From the cell containing the given text, extract its center point as [x, y] coordinate. 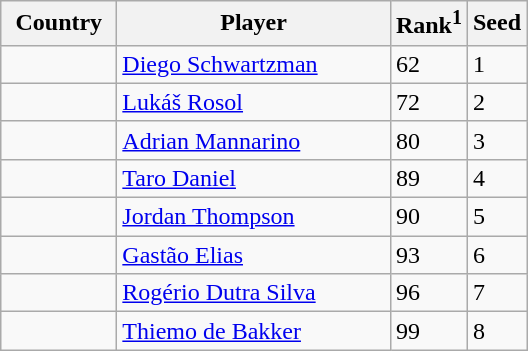
72 [428, 102]
Adrian Mannarino [254, 140]
89 [428, 178]
Seed [496, 24]
99 [428, 331]
90 [428, 217]
Country [59, 24]
6 [496, 255]
Lukáš Rosol [254, 102]
3 [496, 140]
Taro Daniel [254, 178]
2 [496, 102]
Thiemo de Bakker [254, 331]
1 [496, 64]
Diego Schwartzman [254, 64]
Jordan Thompson [254, 217]
Player [254, 24]
96 [428, 293]
Gastão Elias [254, 255]
7 [496, 293]
93 [428, 255]
5 [496, 217]
80 [428, 140]
8 [496, 331]
4 [496, 178]
Rogério Dutra Silva [254, 293]
62 [428, 64]
Rank1 [428, 24]
